Return [x, y] of the center of cell containing provided text 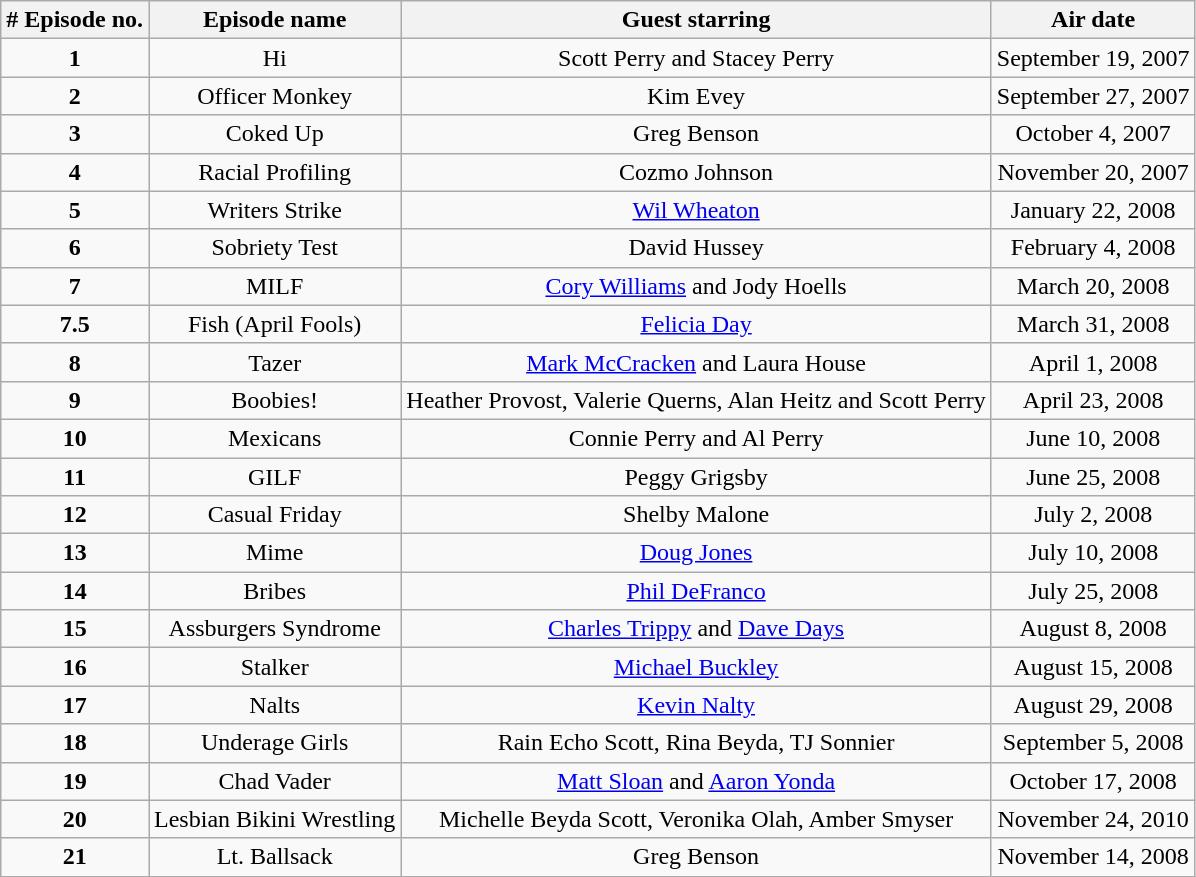
17 [75, 705]
Michael Buckley [696, 667]
November 24, 2010 [1093, 819]
Matt Sloan and Aaron Yonda [696, 781]
Peggy Grigsby [696, 477]
3 [75, 134]
August 8, 2008 [1093, 629]
6 [75, 248]
February 4, 2008 [1093, 248]
Kevin Nalty [696, 705]
7.5 [75, 324]
Mark McCracken and Laura House [696, 362]
9 [75, 400]
Fish (April Fools) [275, 324]
March 20, 2008 [1093, 286]
Charles Trippy and Dave Days [696, 629]
October 17, 2008 [1093, 781]
10 [75, 438]
November 14, 2008 [1093, 857]
8 [75, 362]
Writers Strike [275, 210]
Heather Provost, Valerie Querns, Alan Heitz and Scott Perry [696, 400]
October 4, 2007 [1093, 134]
June 25, 2008 [1093, 477]
Cory Williams and Jody Hoells [696, 286]
David Hussey [696, 248]
18 [75, 743]
July 25, 2008 [1093, 591]
April 1, 2008 [1093, 362]
Chad Vader [275, 781]
August 15, 2008 [1093, 667]
Phil DeFranco [696, 591]
Cozmo Johnson [696, 172]
Shelby Malone [696, 515]
4 [75, 172]
15 [75, 629]
September 27, 2007 [1093, 96]
MILF [275, 286]
Bribes [275, 591]
Connie Perry and Al Perry [696, 438]
12 [75, 515]
Racial Profiling [275, 172]
Stalker [275, 667]
July 10, 2008 [1093, 553]
Underage Girls [275, 743]
January 22, 2008 [1093, 210]
June 10, 2008 [1093, 438]
November 20, 2007 [1093, 172]
September 5, 2008 [1093, 743]
Michelle Beyda Scott, Veronika Olah, Amber Smyser [696, 819]
Scott Perry and Stacey Perry [696, 58]
11 [75, 477]
Wil Wheaton [696, 210]
Mime [275, 553]
14 [75, 591]
Officer Monkey [275, 96]
Lt. Ballsack [275, 857]
August 29, 2008 [1093, 705]
Felicia Day [696, 324]
Guest starring [696, 20]
20 [75, 819]
April 23, 2008 [1093, 400]
Mexicans [275, 438]
2 [75, 96]
21 [75, 857]
16 [75, 667]
Casual Friday [275, 515]
Air date [1093, 20]
Nalts [275, 705]
GILF [275, 477]
13 [75, 553]
Tazer [275, 362]
Doug Jones [696, 553]
Boobies! [275, 400]
7 [75, 286]
1 [75, 58]
Hi [275, 58]
Kim Evey [696, 96]
Rain Echo Scott, Rina Beyda, TJ Sonnier [696, 743]
Assburgers Syndrome [275, 629]
19 [75, 781]
September 19, 2007 [1093, 58]
5 [75, 210]
# Episode no. [75, 20]
Coked Up [275, 134]
Sobriety Test [275, 248]
Episode name [275, 20]
July 2, 2008 [1093, 515]
March 31, 2008 [1093, 324]
Lesbian Bikini Wrestling [275, 819]
